Return the (X, Y) coordinate for the center point of the cell that contains the specified text.  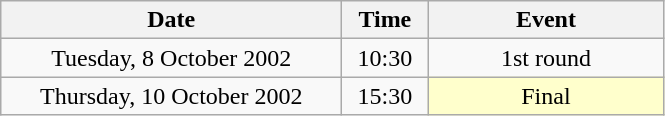
1st round (546, 58)
Thursday, 10 October 2002 (172, 96)
15:30 (385, 96)
Final (546, 96)
Event (546, 20)
Time (385, 20)
10:30 (385, 58)
Tuesday, 8 October 2002 (172, 58)
Date (172, 20)
